Find where the given text appears and provide that cell's center as [x, y] coordinate. 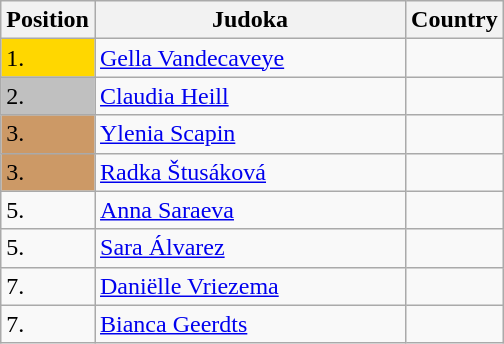
Ylenia Scapin [250, 134]
Judoka [250, 20]
Sara Álvarez [250, 248]
Position [48, 20]
Bianca Geerdts [250, 324]
Anna Saraeva [250, 210]
Gella Vandecaveye [250, 58]
Daniëlle Vriezema [250, 286]
Country [455, 20]
2. [48, 96]
Radka Štusáková [250, 172]
Claudia Heill [250, 96]
1. [48, 58]
